Capture the cell that displays the provided text and extract its [x, y] central coordinate. 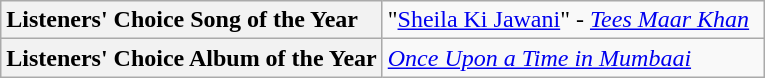
"Sheila Ki Jawani" - Tees Maar Khan [572, 20]
Listeners' Choice Song of the Year [192, 20]
Once Upon a Time in Mumbaai [572, 58]
Listeners' Choice Album of the Year [192, 58]
